Scan for the cell matching the given text and deliver its (X, Y) coordinate at center. 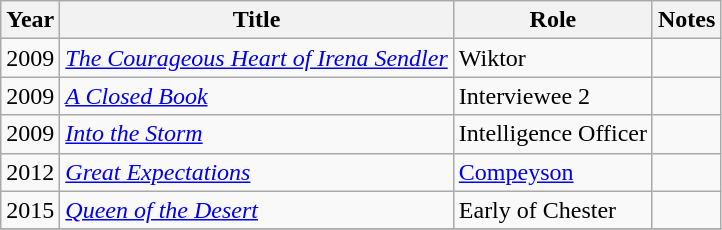
The Courageous Heart of Irena Sendler (256, 58)
Role (552, 20)
Notes (686, 20)
Compeyson (552, 172)
Interviewee 2 (552, 96)
2012 (30, 172)
A Closed Book (256, 96)
2015 (30, 210)
Into the Storm (256, 134)
Wiktor (552, 58)
Early of Chester (552, 210)
Great Expectations (256, 172)
Intelligence Officer (552, 134)
Queen of the Desert (256, 210)
Title (256, 20)
Year (30, 20)
